Provide the (x, y) coordinate of the cell's center where the given text is located.  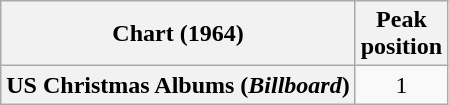
Peakposition (401, 34)
Chart (1964) (178, 34)
1 (401, 85)
US Christmas Albums (Billboard) (178, 85)
